Capture the cell that displays the provided text and extract its (x, y) central coordinate. 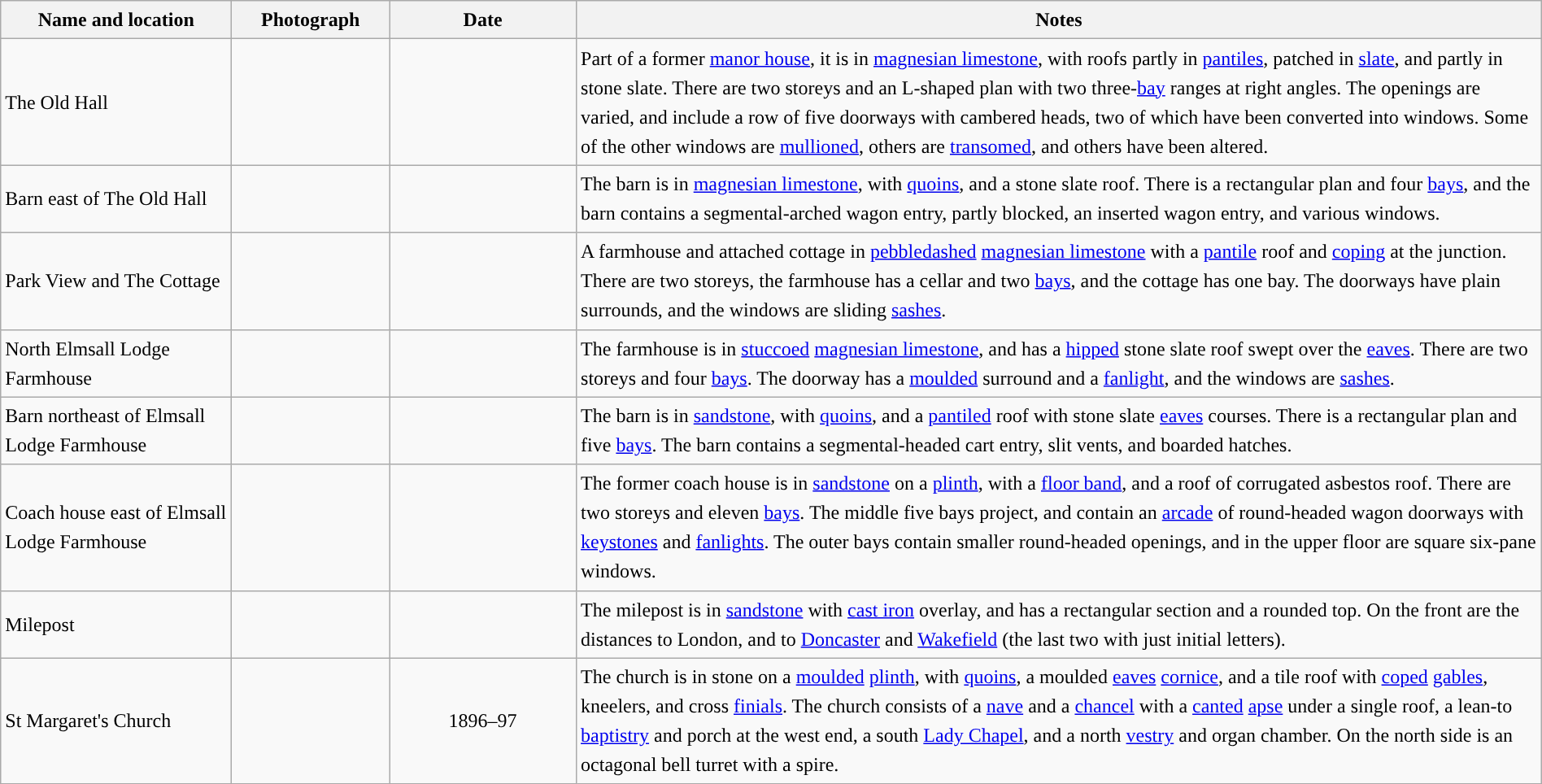
Park View and The Cottage (116, 281)
Photograph (311, 20)
1896–97 (483, 721)
Barn east of The Old Hall (116, 198)
The Old Hall (116, 102)
Milepost (116, 625)
Name and location (116, 20)
Coach house east of Elmsall Lodge Farmhouse (116, 527)
Date (483, 20)
Barn northeast of Elmsall Lodge Farmhouse (116, 431)
Notes (1059, 20)
North Elmsall Lodge Farmhouse (116, 363)
St Margaret's Church (116, 721)
